Detect which cell encompasses the target text, then output its (X, Y) center coordinate. 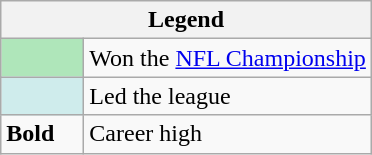
Won the NFL Championship (228, 58)
Career high (228, 134)
Led the league (228, 96)
Bold (42, 134)
Legend (186, 20)
